Extract the [X, Y] coordinate from the center of the cell holding the provided text.  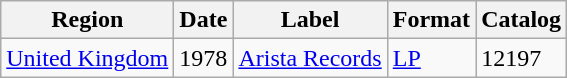
Arista Records [310, 58]
Region [88, 20]
12197 [522, 58]
1978 [204, 58]
Format [431, 20]
Date [204, 20]
LP [431, 58]
Label [310, 20]
Catalog [522, 20]
United Kingdom [88, 58]
